Provide the (x, y) coordinate of the cell's center where the given text is located.  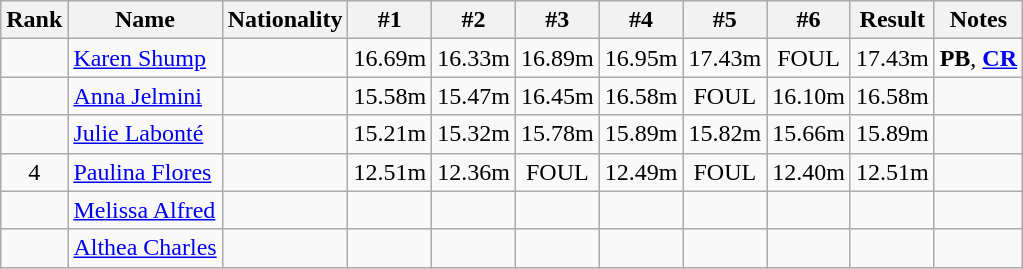
12.49m (641, 172)
Anna Jelmini (145, 96)
#3 (557, 20)
#5 (725, 20)
12.40m (809, 172)
Althea Charles (145, 248)
Melissa Alfred (145, 210)
Julie Labonté (145, 134)
16.45m (557, 96)
Paulina Flores (145, 172)
15.21m (390, 134)
#4 (641, 20)
#2 (474, 20)
12.36m (474, 172)
#1 (390, 20)
Name (145, 20)
15.47m (474, 96)
Nationality (285, 20)
Notes (978, 20)
Result (892, 20)
16.95m (641, 58)
PB, CR (978, 58)
16.69m (390, 58)
Rank (34, 20)
15.32m (474, 134)
15.78m (557, 134)
#6 (809, 20)
15.66m (809, 134)
16.33m (474, 58)
15.58m (390, 96)
Karen Shump (145, 58)
16.89m (557, 58)
16.10m (809, 96)
4 (34, 172)
15.82m (725, 134)
